Locate the cell with the specified text and output its (X, Y) center coordinate. 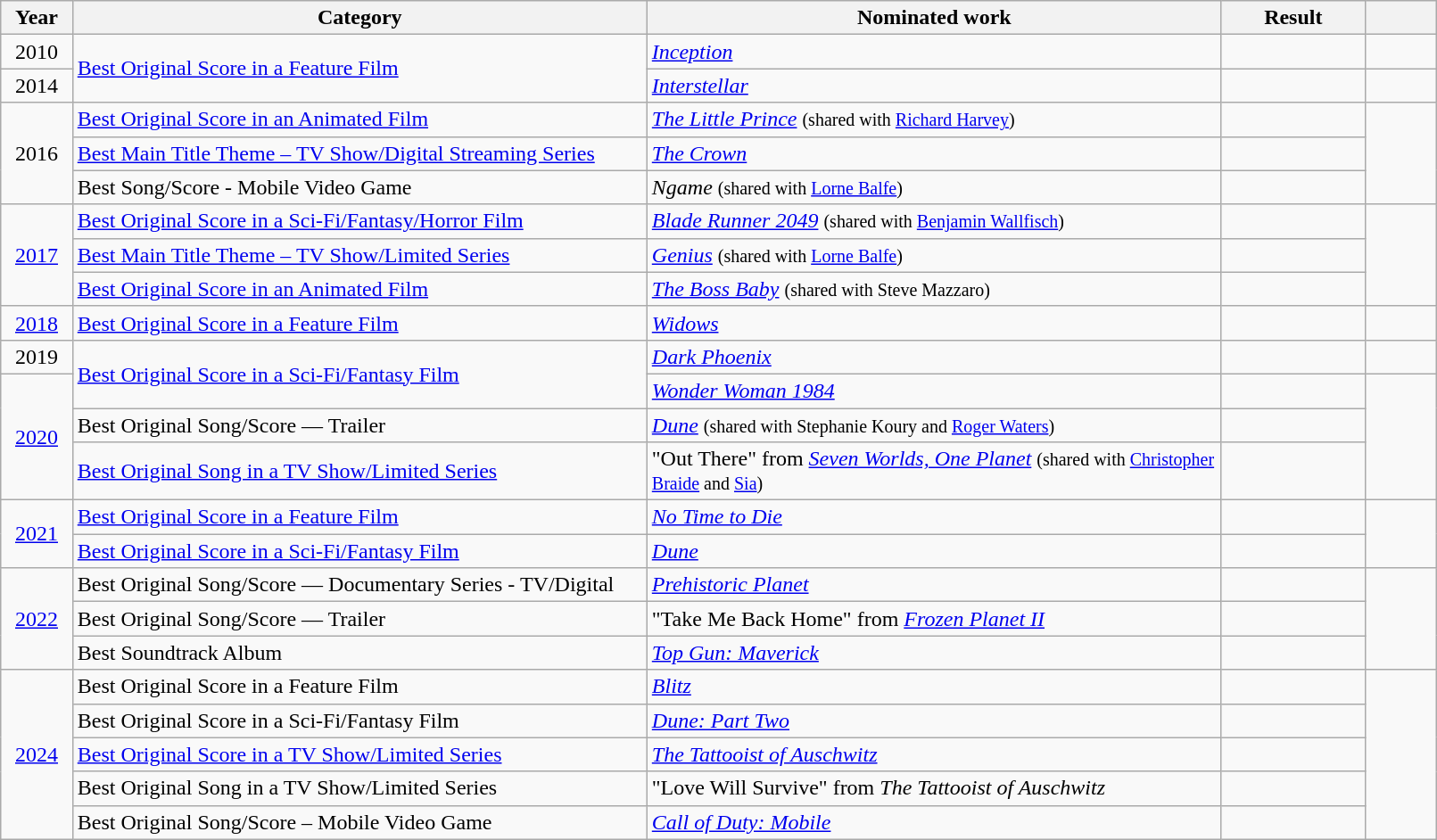
No Time to Die (934, 517)
Year (37, 18)
Dune (934, 551)
2021 (37, 534)
Best Original Score in a TV Show/Limited Series (359, 754)
The Boss Baby (shared with Steve Mazzaro) (934, 289)
Best Original Score in a Sci-Fi/Fantasy/Horror Film (359, 221)
Dune: Part Two (934, 721)
2022 (37, 619)
"Love Will Survive" from The Tattooist of Auschwitz (934, 788)
Category (359, 18)
Best Song/Score - Mobile Video Game (359, 187)
2014 (37, 86)
"Out There" from Seven Worlds, One Planet (shared with Christopher Braide and Sia) (934, 471)
Top Gun: Maverick (934, 653)
Ngame (shared with Lorne Balfe) (934, 187)
"Take Me Back Home" from Frozen Planet II (934, 619)
Best Main Title Theme – TV Show/Digital Streaming Series (359, 153)
2018 (37, 323)
2024 (37, 754)
2020 (37, 437)
The Little Prince (shared with Richard Harvey) (934, 119)
2017 (37, 255)
2019 (37, 357)
Nominated work (934, 18)
Widows (934, 323)
Call of Duty: Mobile (934, 822)
Interstellar (934, 86)
The Crown (934, 153)
Blade Runner 2049 (shared with Benjamin Wallfisch) (934, 221)
Best Soundtrack Album (359, 653)
Wonder Woman 1984 (934, 391)
Prehistoric Planet (934, 585)
Dune (shared with Stephanie Koury and Roger Waters) (934, 425)
Blitz (934, 687)
Best Original Song/Score – Mobile Video Game (359, 822)
Best Original Song/Score — Documentary Series - TV/Digital (359, 585)
Inception (934, 52)
The Tattooist of Auschwitz (934, 754)
2010 (37, 52)
2016 (37, 153)
Genius (shared with Lorne Balfe) (934, 255)
Dark Phoenix (934, 357)
Best Main Title Theme – TV Show/Limited Series (359, 255)
Result (1293, 18)
